Identify which cell holds the provided text, then report its (x, y) central coordinate. 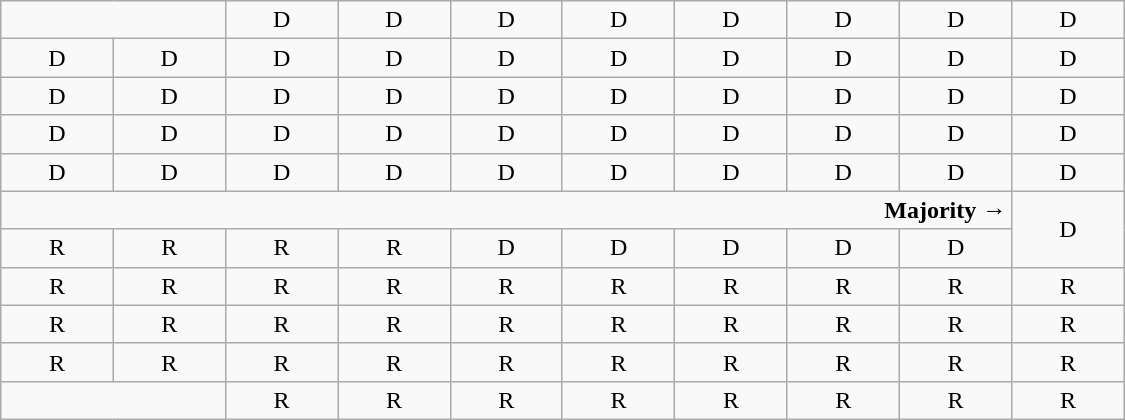
Majority → (506, 210)
